Pinpoint the cell where the given text exists, returning its (x, y) midpoint coordinate. 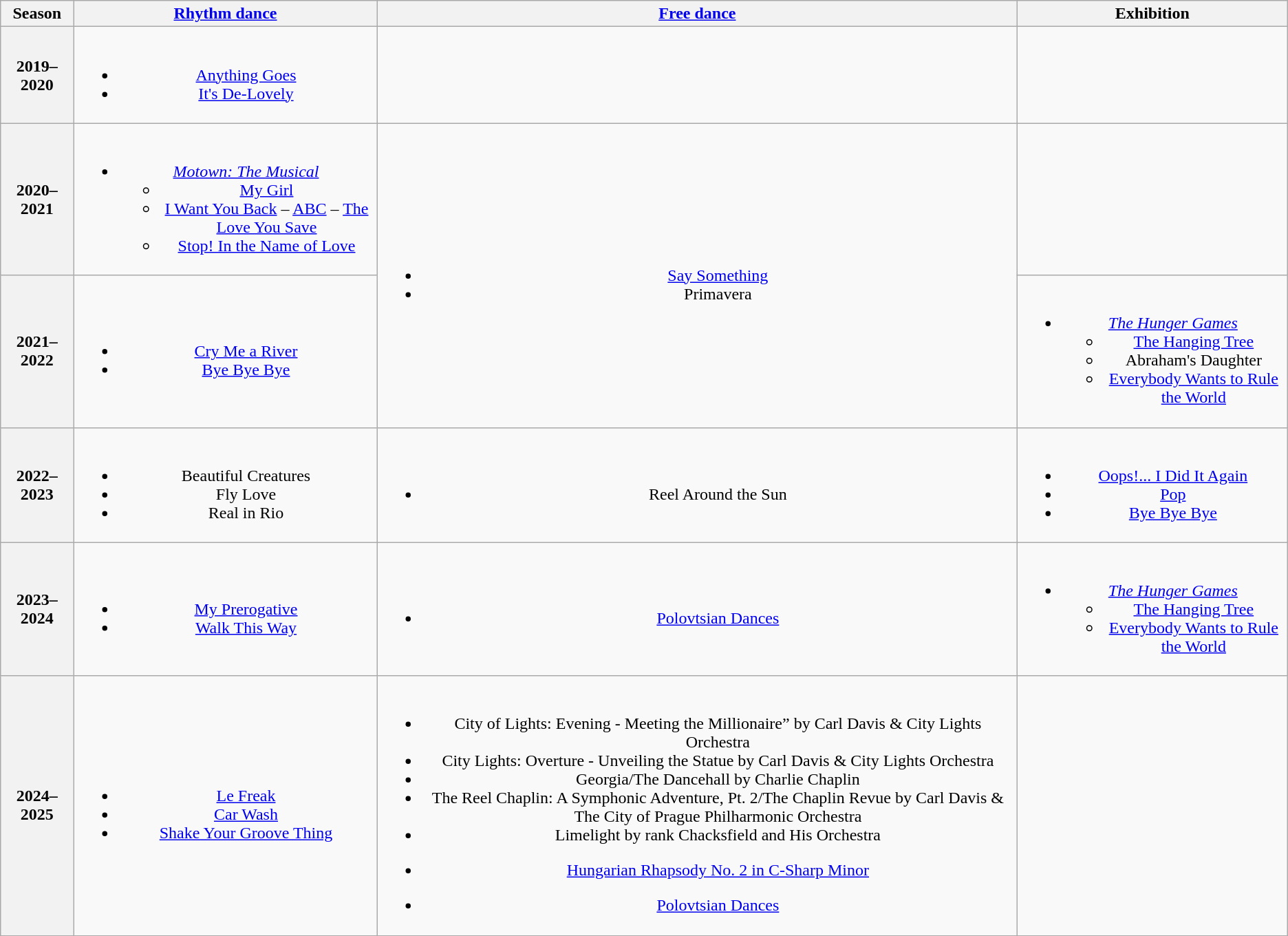
The Hunger GamesThe Hanging Tree Abraham's Daughter Everybody Wants to Rule the World (1152, 351)
2019–2020 (37, 75)
Free dance (697, 14)
Anything Goes It's De-Lovely (226, 75)
Polovtsian Dances (697, 609)
Oops!... I Did It Again PopBye Bye Bye (1152, 485)
2021–2022 (37, 351)
2023–2024 (37, 609)
2020–2021 (37, 200)
2022–2023 (37, 485)
The Hunger GamesThe Hanging Tree Everybody Wants to Rule the World (1152, 609)
Reel Around the Sun (697, 485)
Le Freak Car Wash Shake Your Groove Thing (226, 805)
Season (37, 14)
Beautiful Creatures Fly Love Real in Rio (226, 485)
Cry Me a River Bye Bye Bye (226, 351)
Exhibition (1152, 14)
2024–2025 (37, 805)
My Prerogative Walk This Way (226, 609)
Say Something Primavera (697, 275)
Motown: The MusicalMy GirlI Want You Back – ABC – The Love You SaveStop! In the Name of Love (226, 200)
Rhythm dance (226, 14)
